Provide the (x, y) coordinate of the cell's center where the given text is located.  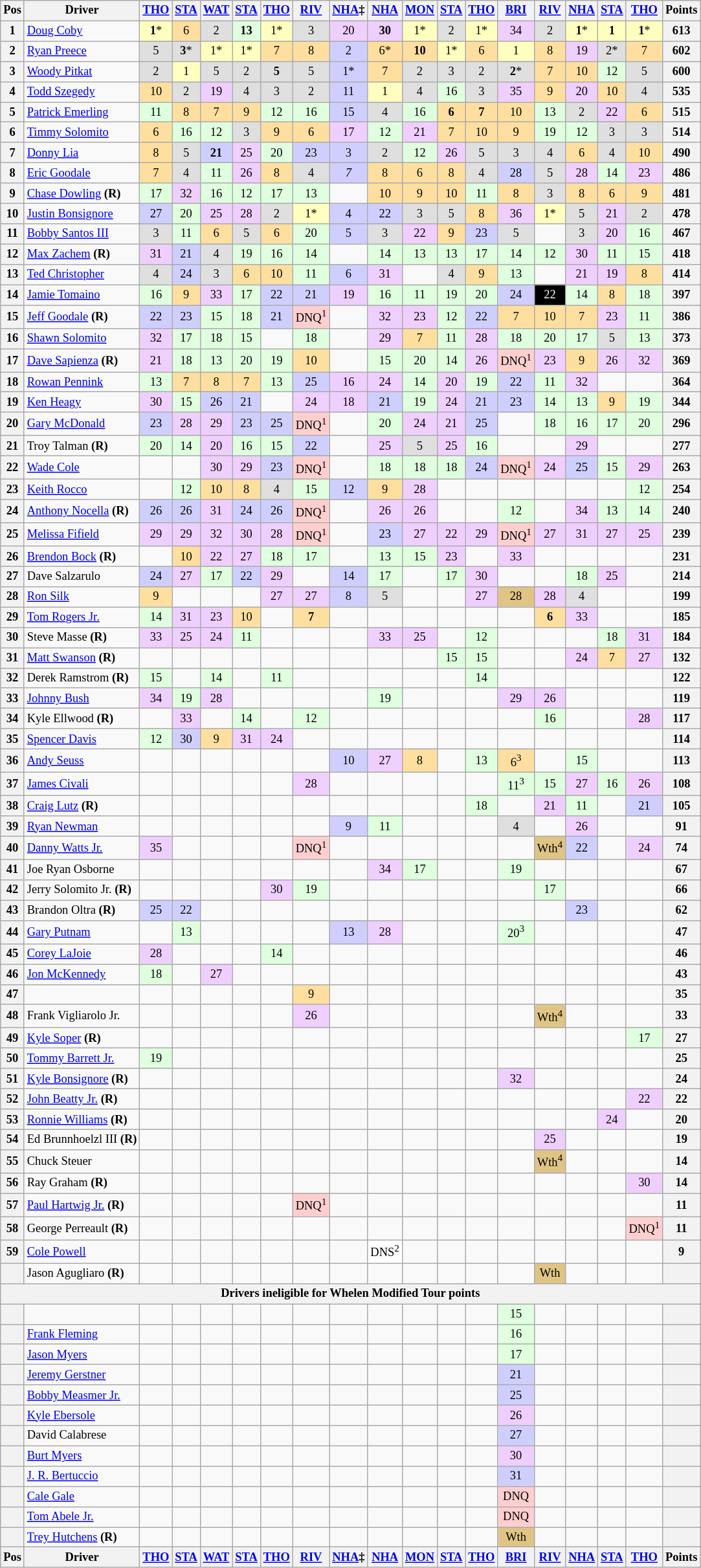
Paul Hartwig Jr. (R) (82, 1205)
Matt Swanson (R) (82, 657)
Doug Coby (82, 31)
38 (13, 806)
41 (13, 870)
Ken Heagy (82, 403)
Drivers ineligible for Whelen Modified Tour points (351, 1294)
Patrick Emerling (82, 113)
Max Zachem (R) (82, 254)
515 (682, 113)
Dave Sapienza (R) (82, 360)
119 (682, 699)
42 (13, 890)
Eric Goodale (82, 173)
Keith Rocco (82, 489)
Joe Ryan Osborne (82, 870)
45 (13, 954)
Jason Myers (82, 1355)
214 (682, 577)
Craig Lutz (R) (82, 806)
37 (13, 784)
Chuck Steuer (82, 1162)
53 (13, 1120)
397 (682, 295)
Shawn Solomito (82, 338)
74 (682, 848)
Trey Hutchens (R) (82, 1538)
373 (682, 338)
Wade Cole (82, 468)
203 (517, 933)
263 (682, 468)
52 (13, 1099)
240 (682, 511)
J. R. Bertuccio (82, 1477)
39 (13, 826)
Gary Putnam (82, 933)
55 (13, 1162)
George Perreault (R) (82, 1228)
51 (13, 1078)
Bobby Santos III (82, 234)
Justin Bonsignore (82, 214)
91 (682, 826)
344 (682, 403)
535 (682, 92)
Tommy Barrett Jr. (82, 1059)
Frank Vigliarolo Jr. (82, 1017)
386 (682, 316)
277 (682, 447)
66 (682, 890)
Tom Abele Jr. (82, 1517)
Rowan Pennink (82, 382)
Ron Silk (82, 597)
Ryan Preece (82, 52)
50 (13, 1059)
Cole Powell (82, 1252)
Anthony Nocella (R) (82, 511)
Troy Talman (R) (82, 447)
239 (682, 535)
414 (682, 274)
Cale Gale (82, 1496)
Frank Fleming (82, 1334)
114 (682, 739)
514 (682, 132)
Jeff Goodale (R) (82, 316)
231 (682, 557)
Kyle Soper (R) (82, 1038)
Jon McKennedy (82, 975)
600 (682, 71)
Jerry Solomito Jr. (R) (82, 890)
Melissa Fifield (82, 535)
Woody Pitkat (82, 71)
3* (186, 52)
Andy Seuss (82, 761)
David Calabrese (82, 1435)
Gary McDonald (82, 425)
Jason Agugliaro (R) (82, 1274)
369 (682, 360)
Dave Salzarulo (82, 577)
364 (682, 382)
John Beatty Jr. (R) (82, 1099)
56 (13, 1183)
Ted Christopher (82, 274)
185 (682, 617)
613 (682, 31)
49 (13, 1038)
Johnny Bush (82, 699)
Brendon Bock (R) (82, 557)
48 (13, 1017)
54 (13, 1140)
67 (682, 870)
Kyle Bonsignore (R) (82, 1078)
62 (682, 910)
184 (682, 638)
Todd Szegedy (82, 92)
481 (682, 193)
Danny Watts Jr. (82, 848)
James Civali (82, 784)
44 (13, 933)
490 (682, 153)
Donny Lia (82, 153)
122 (682, 678)
6* (385, 52)
Tom Rogers Jr. (82, 617)
40 (13, 848)
478 (682, 214)
Ryan Newman (82, 826)
Ray Graham (R) (82, 1183)
418 (682, 254)
Derek Ramstrom (R) (82, 678)
108 (682, 784)
Bobby Measmer Jr. (82, 1395)
DNS2 (385, 1252)
57 (13, 1205)
Ronnie Williams (R) (82, 1120)
63 (517, 761)
Kyle Ebersole (82, 1416)
486 (682, 173)
132 (682, 657)
Kyle Ellwood (R) (82, 718)
Ed Brunnhoelzl III (R) (82, 1140)
Spencer Davis (82, 739)
Chase Dowling (R) (82, 193)
296 (682, 425)
59 (13, 1252)
Jamie Tomaino (82, 295)
Corey LaJoie (82, 954)
117 (682, 718)
Timmy Solomito (82, 132)
199 (682, 597)
Jeremy Gerstner (82, 1375)
58 (13, 1228)
Burt Myers (82, 1456)
467 (682, 234)
105 (682, 806)
602 (682, 52)
Steve Masse (R) (82, 638)
Brandon Oltra (R) (82, 910)
254 (682, 489)
